Scan for the cell matching the given text and deliver its (x, y) coordinate at center. 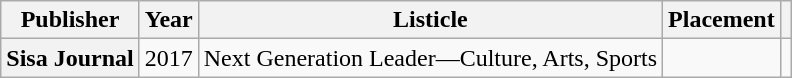
Next Generation Leader—Culture, Arts, Sports (430, 58)
Publisher (70, 20)
Year (168, 20)
2017 (168, 58)
Sisa Journal (70, 58)
Listicle (430, 20)
Placement (722, 20)
